Provide the [x, y] coordinate of the cell's center where the given text is located.  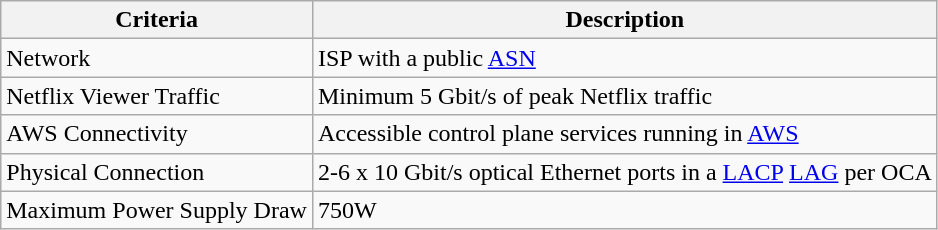
Accessible control plane services running in AWS [624, 134]
Network [157, 58]
Description [624, 20]
Criteria [157, 20]
AWS Connectivity [157, 134]
Minimum 5 Gbit/s of peak Netflix traffic [624, 96]
Physical Connection [157, 172]
2-6 x 10 Gbit/s optical Ethernet ports in a LACP LAG per OCA [624, 172]
ISP with a public ASN [624, 58]
Maximum Power Supply Draw [157, 210]
Netflix Viewer Traffic [157, 96]
750W [624, 210]
